From the cell containing the given text, extract its center point as [x, y] coordinate. 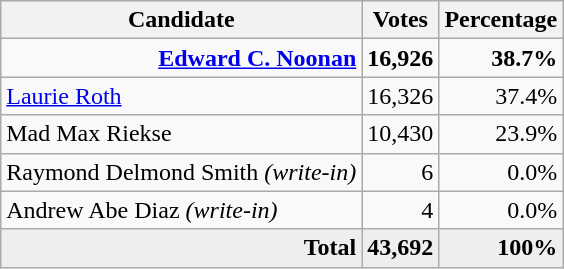
23.9% [501, 134]
Mad Max Riekse [182, 134]
Raymond Delmond Smith (write-in) [182, 172]
Candidate [182, 20]
43,692 [400, 248]
Percentage [501, 20]
100% [501, 248]
Edward C. Noonan [182, 58]
Laurie Roth [182, 96]
4 [400, 210]
16,326 [400, 96]
Votes [400, 20]
16,926 [400, 58]
38.7% [501, 58]
10,430 [400, 134]
Andrew Abe Diaz (write-in) [182, 210]
37.4% [501, 96]
Total [182, 248]
6 [400, 172]
